Return the (X, Y) coordinate for the center point of the cell that contains the specified text.  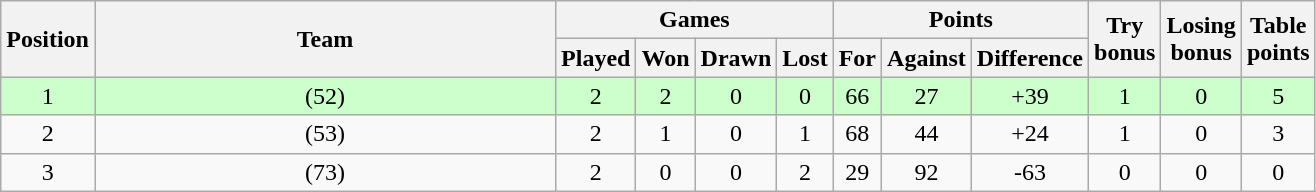
66 (857, 96)
Try bonus (1125, 39)
+24 (1030, 134)
68 (857, 134)
For (857, 58)
Lost (805, 58)
5 (1278, 96)
Team (324, 39)
Won (666, 58)
92 (927, 172)
Against (927, 58)
Difference (1030, 58)
(73) (324, 172)
+39 (1030, 96)
Drawn (736, 58)
(53) (324, 134)
Games (695, 20)
Played (596, 58)
-63 (1030, 172)
29 (857, 172)
Losing bonus (1201, 39)
(52) (324, 96)
Points (960, 20)
Position (48, 39)
27 (927, 96)
Table points (1278, 39)
44 (927, 134)
